Provide the [x, y] coordinate of the cell's center where the given text is located.  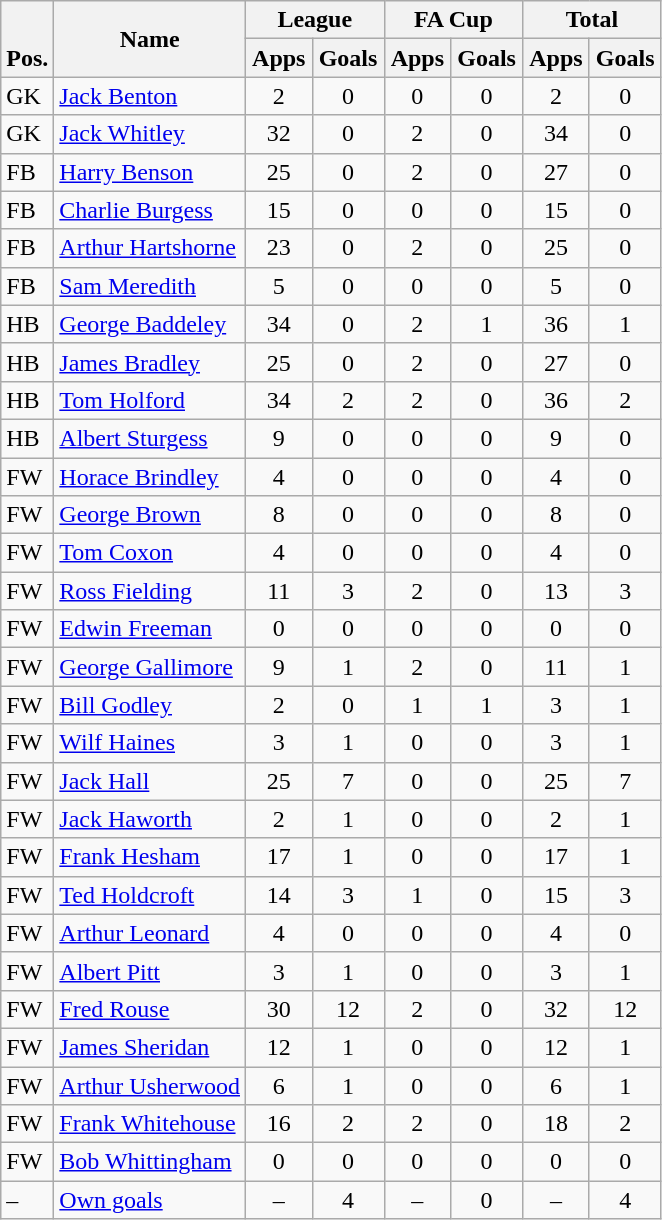
13 [556, 591]
18 [556, 1124]
Albert Pitt [150, 971]
James Sheridan [150, 1047]
Charlie Burgess [150, 210]
Ross Fielding [150, 591]
30 [280, 1009]
Jack Hall [150, 781]
Bill Godley [150, 705]
14 [280, 895]
Jack Whitley [150, 134]
Own goals [150, 1200]
Arthur Hartshorne [150, 248]
FA Cup [454, 20]
16 [280, 1124]
Fred Rouse [150, 1009]
Arthur Leonard [150, 933]
Wilf Haines [150, 743]
Edwin Freeman [150, 629]
Jack Benton [150, 96]
Horace Brindley [150, 477]
Tom Coxon [150, 553]
James Bradley [150, 362]
Ted Holdcroft [150, 895]
George Brown [150, 515]
Frank Whitehouse [150, 1124]
Harry Benson [150, 172]
23 [280, 248]
George Gallimore [150, 667]
Tom Holford [150, 400]
Frank Hesham [150, 857]
League [316, 20]
Albert Sturgess [150, 438]
George Baddeley [150, 324]
Total [592, 20]
Name [150, 39]
Arthur Usherwood [150, 1085]
Jack Haworth [150, 819]
Sam Meredith [150, 286]
Pos. [28, 39]
Bob Whittingham [150, 1162]
